Extract the [X, Y] coordinate from the center of the cell holding the provided text.  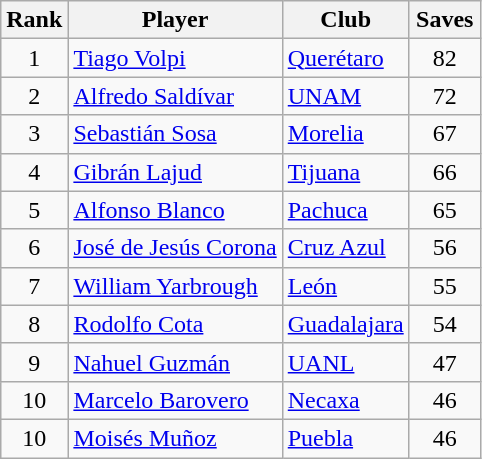
Tijuana [346, 172]
Saves [444, 20]
UNAM [346, 96]
Rodolfo Cota [175, 324]
56 [444, 248]
Alfredo Saldívar [175, 96]
Necaxa [346, 400]
65 [444, 210]
Marcelo Barovero [175, 400]
82 [444, 58]
León [346, 286]
José de Jesús Corona [175, 248]
William Yarbrough [175, 286]
4 [34, 172]
55 [444, 286]
47 [444, 362]
7 [34, 286]
Player [175, 20]
Cruz Azul [346, 248]
67 [444, 134]
Puebla [346, 438]
2 [34, 96]
6 [34, 248]
Querétaro [346, 58]
Pachuca [346, 210]
Guadalajara [346, 324]
Morelia [346, 134]
Sebastián Sosa [175, 134]
Nahuel Guzmán [175, 362]
5 [34, 210]
Tiago Volpi [175, 58]
8 [34, 324]
Gibrán Lajud [175, 172]
Club [346, 20]
3 [34, 134]
9 [34, 362]
UANL [346, 362]
Rank [34, 20]
Alfonso Blanco [175, 210]
72 [444, 96]
1 [34, 58]
66 [444, 172]
54 [444, 324]
Moisés Muñoz [175, 438]
